Capture the cell that displays the provided text and extract its (x, y) central coordinate. 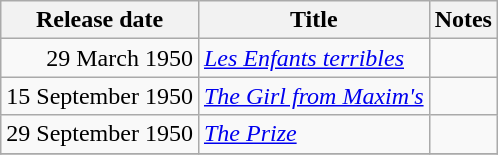
Title (314, 20)
29 September 1950 (100, 134)
29 March 1950 (100, 58)
The Prize (314, 134)
The Girl from Maxim's (314, 96)
Release date (100, 20)
Notes (463, 20)
15 September 1950 (100, 96)
Les Enfants terribles (314, 58)
